Pinpoint the cell where the given text exists, returning its [x, y] midpoint coordinate. 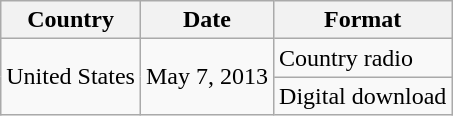
May 7, 2013 [206, 77]
Digital download [363, 96]
Date [206, 20]
Country radio [363, 58]
Format [363, 20]
United States [71, 77]
Country [71, 20]
